For the text-containing cell, return its midpoint in (x, y) coordinate format. 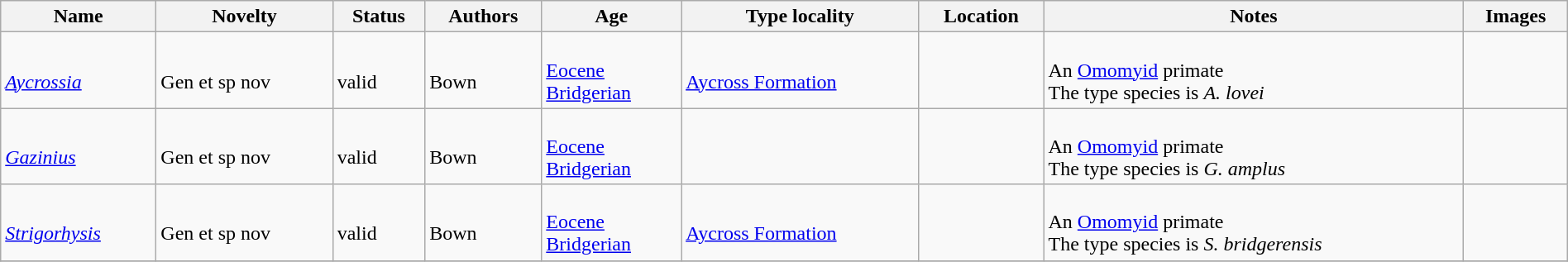
Novelty (245, 17)
Type locality (801, 17)
An Omomyid primate The type species is A. lovei (1254, 70)
Notes (1254, 17)
Name (79, 17)
Images (1515, 17)
Location (981, 17)
Strigorhysis (79, 222)
Age (612, 17)
An Omomyid primate The type species is G. amplus (1254, 146)
Aycrossia (79, 70)
Gazinius (79, 146)
An Omomyid primate The type species is S. bridgerensis (1254, 222)
Authors (483, 17)
Status (379, 17)
